Identify which cell holds the provided text, then report its [x, y] central coordinate. 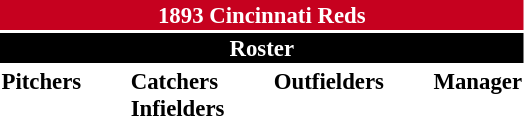
Roster [262, 48]
1893 Cincinnati Reds [262, 15]
